Provide the [x, y] coordinate of the cell's center where the given text is located.  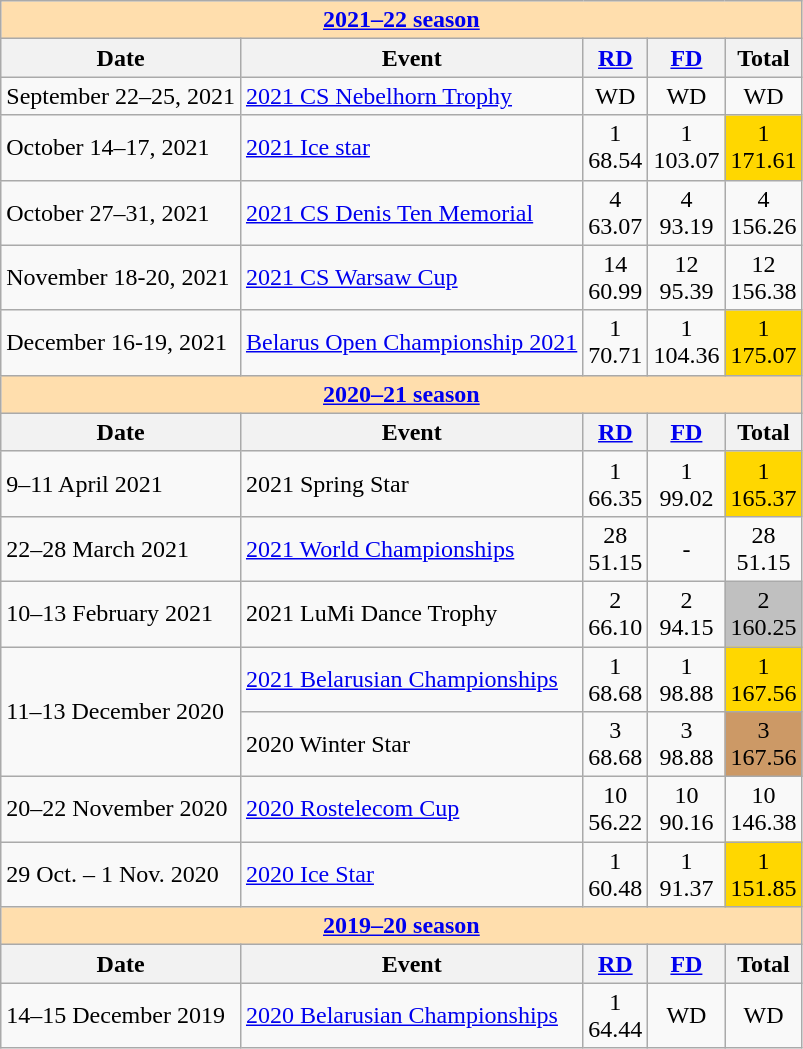
1 175.07 [764, 342]
1 99.02 [686, 484]
11–13 December 2020 [121, 711]
2021 Belarusian Championships [411, 678]
10 146.38 [764, 810]
14 60.99 [616, 278]
- [686, 548]
October 14–17, 2021 [121, 148]
2021 World Championships [411, 548]
22–28 March 2021 [121, 548]
2021 Ice star [411, 148]
September 22–25, 2021 [121, 96]
2020 Ice Star [411, 874]
1 103.07 [686, 148]
29 Oct. – 1 Nov. 2020 [121, 874]
1 91.37 [686, 874]
4 93.19 [686, 212]
10 90.16 [686, 810]
2021 CS Nebelhorn Trophy [411, 96]
1 68.54 [616, 148]
3 167.56 [764, 744]
10 56.22 [616, 810]
2021 CS Warsaw Cup [411, 278]
20–22 November 2020 [121, 810]
2019–20 season [402, 926]
1 151.85 [764, 874]
2 94.15 [686, 614]
2020 Rostelecom Cup [411, 810]
1 66.35 [616, 484]
3 98.88 [686, 744]
1 60.48 [616, 874]
1 70.71 [616, 342]
9–11 April 2021 [121, 484]
2021 LuMi Dance Trophy [411, 614]
2020 Winter Star [411, 744]
1 98.88 [686, 678]
1 167.56 [764, 678]
2020 Belarusian Championships [411, 1016]
12 156.38 [764, 278]
1 68.68 [616, 678]
1 171.61 [764, 148]
2021–22 season [402, 20]
4 63.07 [616, 212]
Belarus Open Championship 2021 [411, 342]
2 66.10 [616, 614]
4 156.26 [764, 212]
10–13 February 2021 [121, 614]
1 165.37 [764, 484]
2021 CS Denis Ten Memorial [411, 212]
November 18-20, 2021 [121, 278]
2 160.25 [764, 614]
12 95.39 [686, 278]
1 104.36 [686, 342]
2020–21 season [402, 394]
3 68.68 [616, 744]
14–15 December 2019 [121, 1016]
December 16-19, 2021 [121, 342]
October 27–31, 2021 [121, 212]
1 64.44 [616, 1016]
2021 Spring Star [411, 484]
